Detect which cell encompasses the target text, then output its [X, Y] center coordinate. 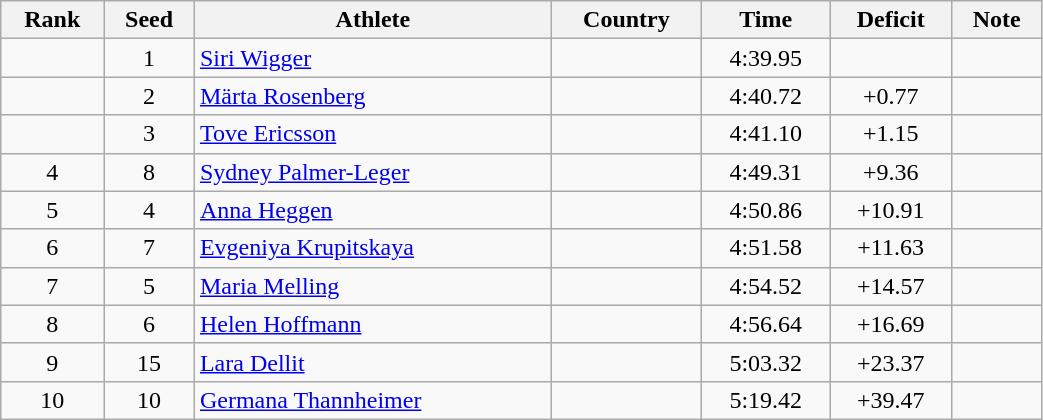
+39.47 [890, 400]
4:56.64 [766, 324]
+0.77 [890, 96]
Märta Rosenberg [372, 96]
Maria Melling [372, 286]
4:54.52 [766, 286]
Lara Dellit [372, 362]
4:40.72 [766, 96]
Country [626, 20]
+10.91 [890, 210]
4:50.86 [766, 210]
Tove Ericsson [372, 134]
1 [150, 58]
Siri Wigger [372, 58]
+23.37 [890, 362]
4:49.31 [766, 172]
5:19.42 [766, 400]
Evgeniya Krupitskaya [372, 248]
+9.36 [890, 172]
+1.15 [890, 134]
+11.63 [890, 248]
4:41.10 [766, 134]
9 [52, 362]
Anna Heggen [372, 210]
4:51.58 [766, 248]
Rank [52, 20]
Sydney Palmer-Leger [372, 172]
Helen Hoffmann [372, 324]
Time [766, 20]
Athlete [372, 20]
3 [150, 134]
4:39.95 [766, 58]
Deficit [890, 20]
Seed [150, 20]
5:03.32 [766, 362]
15 [150, 362]
+16.69 [890, 324]
2 [150, 96]
Note [996, 20]
Germana Thannheimer [372, 400]
+14.57 [890, 286]
